From the cell containing the given text, extract its center point as (x, y) coordinate. 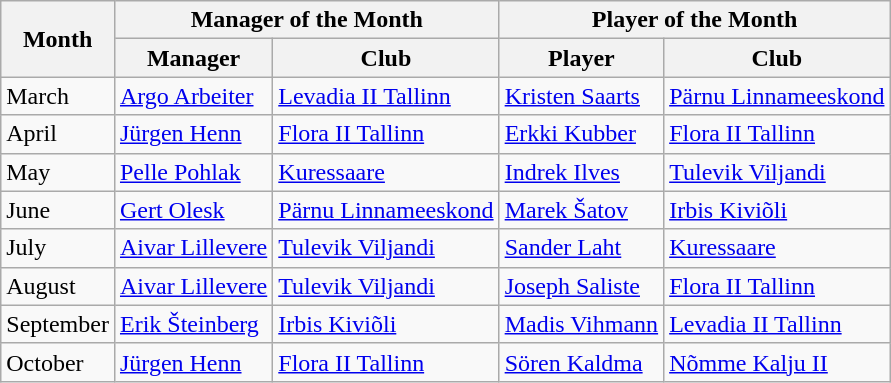
August (58, 286)
May (58, 172)
Indrek Ilves (582, 172)
Player (582, 58)
June (58, 210)
Pelle Pohlak (193, 172)
Joseph Saliste (582, 286)
October (58, 362)
Player of the Month (694, 20)
Erik Šteinberg (193, 324)
Manager (193, 58)
Erkki Kubber (582, 134)
Nõmme Kalju II (777, 362)
Manager of the Month (306, 20)
Sander Laht (582, 248)
April (58, 134)
Madis Vihmann (582, 324)
Gert Olesk (193, 210)
Marek Šatov (582, 210)
Month (58, 39)
Sören Kaldma (582, 362)
Argo Arbeiter (193, 96)
Kristen Saarts (582, 96)
July (58, 248)
September (58, 324)
March (58, 96)
